Extract the [x, y] coordinate from the center of the cell holding the provided text.  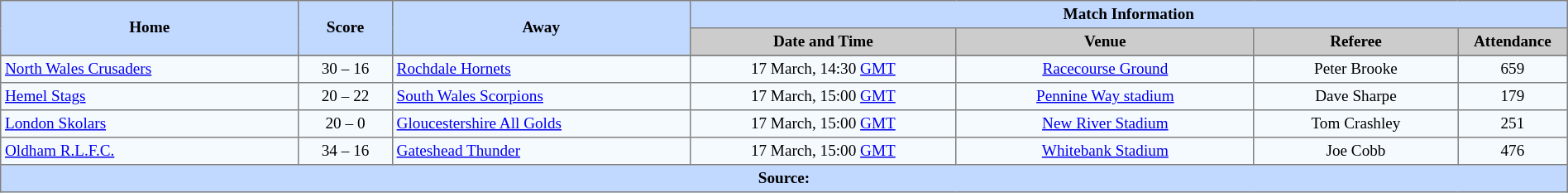
Oldham R.L.F.C. [150, 151]
Referee [1355, 41]
659 [1513, 70]
34 – 16 [346, 151]
Rochdale Hornets [541, 70]
Racecourse Ground [1105, 70]
251 [1513, 124]
Home [150, 28]
Match Information [1128, 15]
20 – 0 [346, 124]
Date and Time [823, 41]
Venue [1105, 41]
South Wales Scorpions [541, 96]
20 – 22 [346, 96]
Whitebank Stadium [1105, 151]
Pennine Way stadium [1105, 96]
Peter Brooke [1355, 70]
Gloucestershire All Golds [541, 124]
Gateshead Thunder [541, 151]
Tom Crashley [1355, 124]
476 [1513, 151]
North Wales Crusaders [150, 70]
Joe Cobb [1355, 151]
London Skolars [150, 124]
Attendance [1513, 41]
Score [346, 28]
New River Stadium [1105, 124]
Hemel Stags [150, 96]
Source: [784, 179]
17 March, 14:30 GMT [823, 70]
Away [541, 28]
179 [1513, 96]
Dave Sharpe [1355, 96]
30 – 16 [346, 70]
